Return the (x, y) coordinate for the center point of the cell that contains the specified text.  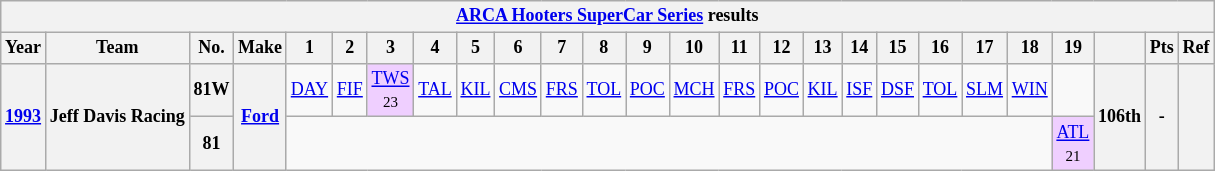
13 (822, 48)
106th (1120, 116)
CMS (518, 90)
WIN (1030, 90)
SLM (985, 90)
1 (309, 48)
No. (212, 48)
16 (940, 48)
Jeff Davis Racing (117, 116)
12 (782, 48)
81 (212, 144)
FIF (350, 90)
ISF (860, 90)
7 (562, 48)
DSF (898, 90)
6 (518, 48)
8 (604, 48)
ARCA Hooters SuperCar Series results (608, 16)
Year (24, 48)
DAY (309, 90)
17 (985, 48)
10 (694, 48)
Make (260, 48)
15 (898, 48)
ATL21 (1073, 144)
5 (476, 48)
9 (648, 48)
11 (740, 48)
Ford (260, 116)
Pts (1162, 48)
TWS23 (390, 90)
TAL (435, 90)
18 (1030, 48)
14 (860, 48)
4 (435, 48)
- (1162, 116)
81W (212, 90)
3 (390, 48)
2 (350, 48)
1993 (24, 116)
19 (1073, 48)
Ref (1196, 48)
Team (117, 48)
MCH (694, 90)
